Search for the cell housing the specified text and yield its [X, Y] center coordinate. 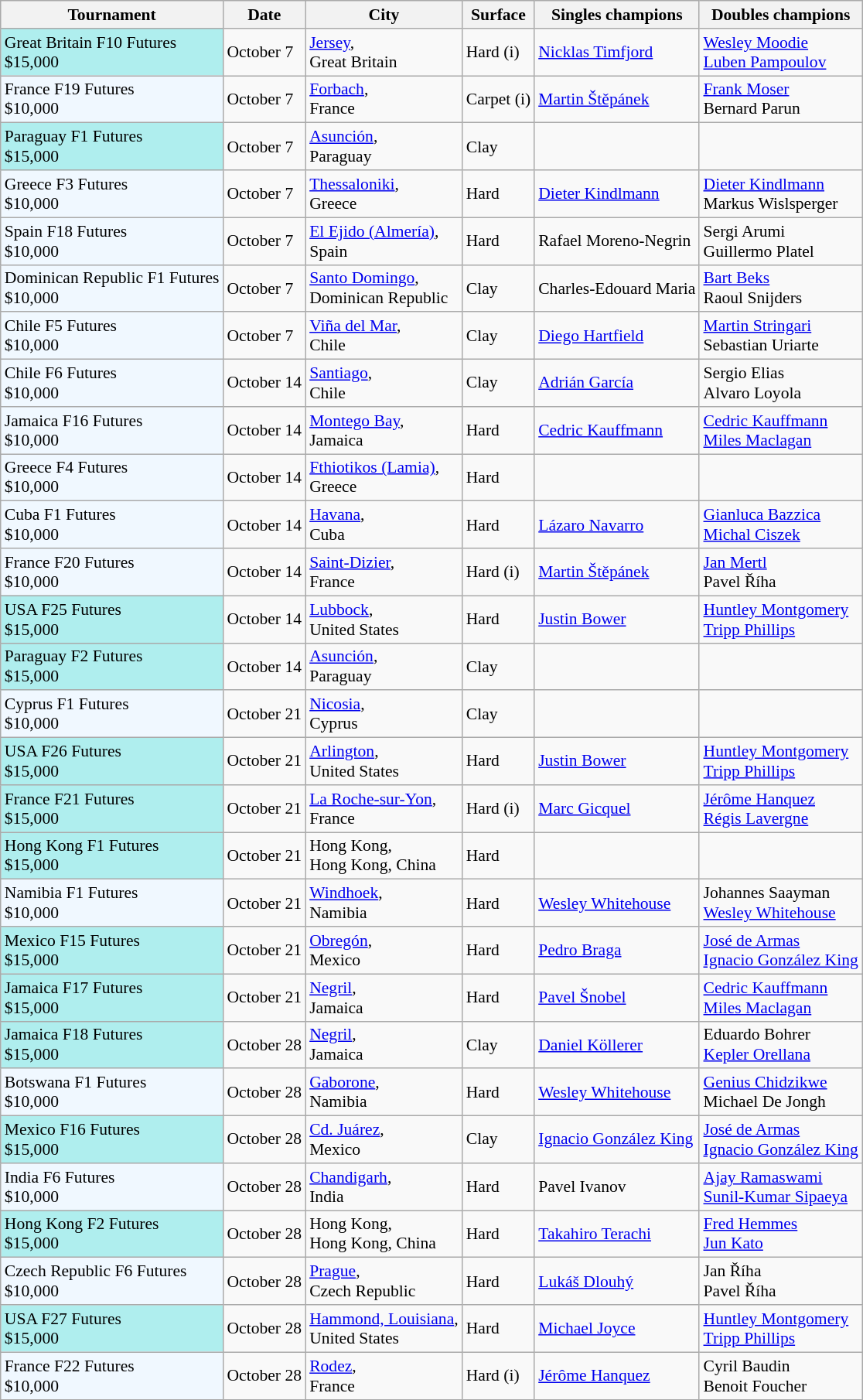
Jamaica F18 Futures$15,000 [112, 1044]
Spain F18 Futures$10,000 [112, 241]
Dominican Republic F1 Futures$10,000 [112, 288]
City [384, 15]
El Ejido (Almería),Spain [384, 241]
La Roche-sur-Yon,France [384, 809]
Santiago,Chile [384, 384]
Paraguay F1 Futures$15,000 [112, 147]
Santo Domingo,Dominican Republic [384, 288]
Mexico F16 Futures$15,000 [112, 1140]
Adrián García [617, 384]
Johannes Saayman Wesley Whitehouse [780, 903]
Eduardo Bohrer Kepler Orellana [780, 1044]
USA F26 Futures$15,000 [112, 761]
Singles champions [617, 15]
Pavel Ivanov [617, 1187]
Chandigarh,India [384, 1187]
Fthiotikos (Lamia),Greece [384, 478]
Viña del Mar,Chile [384, 336]
Botswana F1 Futures$10,000 [112, 1092]
Nicklas Timfjord [617, 53]
France F20 Futures$10,000 [112, 572]
Pavel Šnobel [617, 998]
Tournament [112, 15]
Date [264, 15]
Chile F5 Futures$10,000 [112, 336]
Charles-Edouard Maria [617, 288]
Greece F4 Futures$10,000 [112, 478]
Cedric Kauffmann [617, 430]
Jan Mertl Pavel Říha [780, 572]
Fred Hemmes Jun Kato [780, 1234]
Takahiro Terachi [617, 1234]
Montego Bay,Jamaica [384, 430]
Cyprus F1 Futures$10,000 [112, 715]
Dieter Kindlmann Markus Wislsperger [780, 193]
Gianluca Bazzica Michal Ciszek [780, 524]
Jersey,Great Britain [384, 53]
Sergio Elias Alvaro Loyola [780, 384]
Gaborone,Namibia [384, 1092]
Prague,Czech Republic [384, 1281]
Lubbock,United States [384, 619]
Sergi Arumi Guillermo Platel [780, 241]
Bart Beks Raoul Snijders [780, 288]
Hammond, Louisiana,United States [384, 1329]
Daniel Köllerer [617, 1044]
Cuba F1 Futures$10,000 [112, 524]
Frank Moser Bernard Parun [780, 99]
Cyril Baudin Benoit Foucher [780, 1375]
Jérôme Hanquez Régis Lavergne [780, 809]
Jérôme Hanquez [617, 1375]
Czech Republic F6 Futures$10,000 [112, 1281]
Carpet (i) [498, 99]
Hong Kong F2 Futures$15,000 [112, 1234]
Wesley Moodie Luben Pampoulov [780, 53]
Obregón,Mexico [384, 950]
Lázaro Navarro [617, 524]
Rodez,France [384, 1375]
France F22 Futures$10,000 [112, 1375]
Windhoek,Namibia [384, 903]
Ignacio González King [617, 1140]
Thessaloniki,Greece [384, 193]
Martin Stringari Sebastian Uriarte [780, 336]
France F21 Futures$15,000 [112, 809]
Ajay Ramaswami Sunil-Kumar Sipaeya [780, 1187]
Paraguay F2 Futures$15,000 [112, 667]
Michael Joyce [617, 1329]
Diego Hartfield [617, 336]
Pedro Braga [617, 950]
Jan Říha Pavel Říha [780, 1281]
Hong Kong F1 Futures$15,000 [112, 855]
Surface [498, 15]
Jamaica F17 Futures$15,000 [112, 998]
Great Britain F10 Futures$15,000 [112, 53]
Chile F6 Futures$10,000 [112, 384]
Havana,Cuba [384, 524]
Rafael Moreno-Negrin [617, 241]
Doubles champions [780, 15]
France F19 Futures$10,000 [112, 99]
USA F27 Futures$15,000 [112, 1329]
Genius Chidzikwe Michael De Jongh [780, 1092]
Forbach,France [384, 99]
Greece F3 Futures$10,000 [112, 193]
Saint-Dizier,France [384, 572]
Mexico F15 Futures$15,000 [112, 950]
India F6 Futures$10,000 [112, 1187]
USA F25 Futures$15,000 [112, 619]
Namibia F1 Futures$10,000 [112, 903]
Arlington,United States [384, 761]
Jamaica F16 Futures$10,000 [112, 430]
Lukáš Dlouhý [617, 1281]
Marc Gicquel [617, 809]
Cd. Juárez,Mexico [384, 1140]
Dieter Kindlmann [617, 193]
Nicosia,Cyprus [384, 715]
